Provide the [X, Y] coordinate of the cell's center where the given text is located.  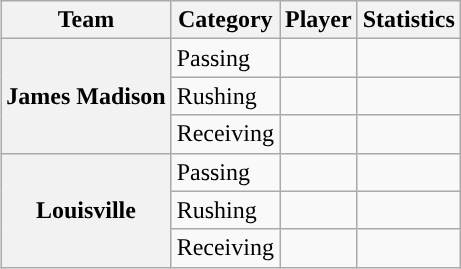
James Madison [86, 96]
Player [319, 20]
Statistics [408, 20]
Category [225, 20]
Louisville [86, 210]
Team [86, 20]
